Identify which cell holds the provided text, then report its [X, Y] central coordinate. 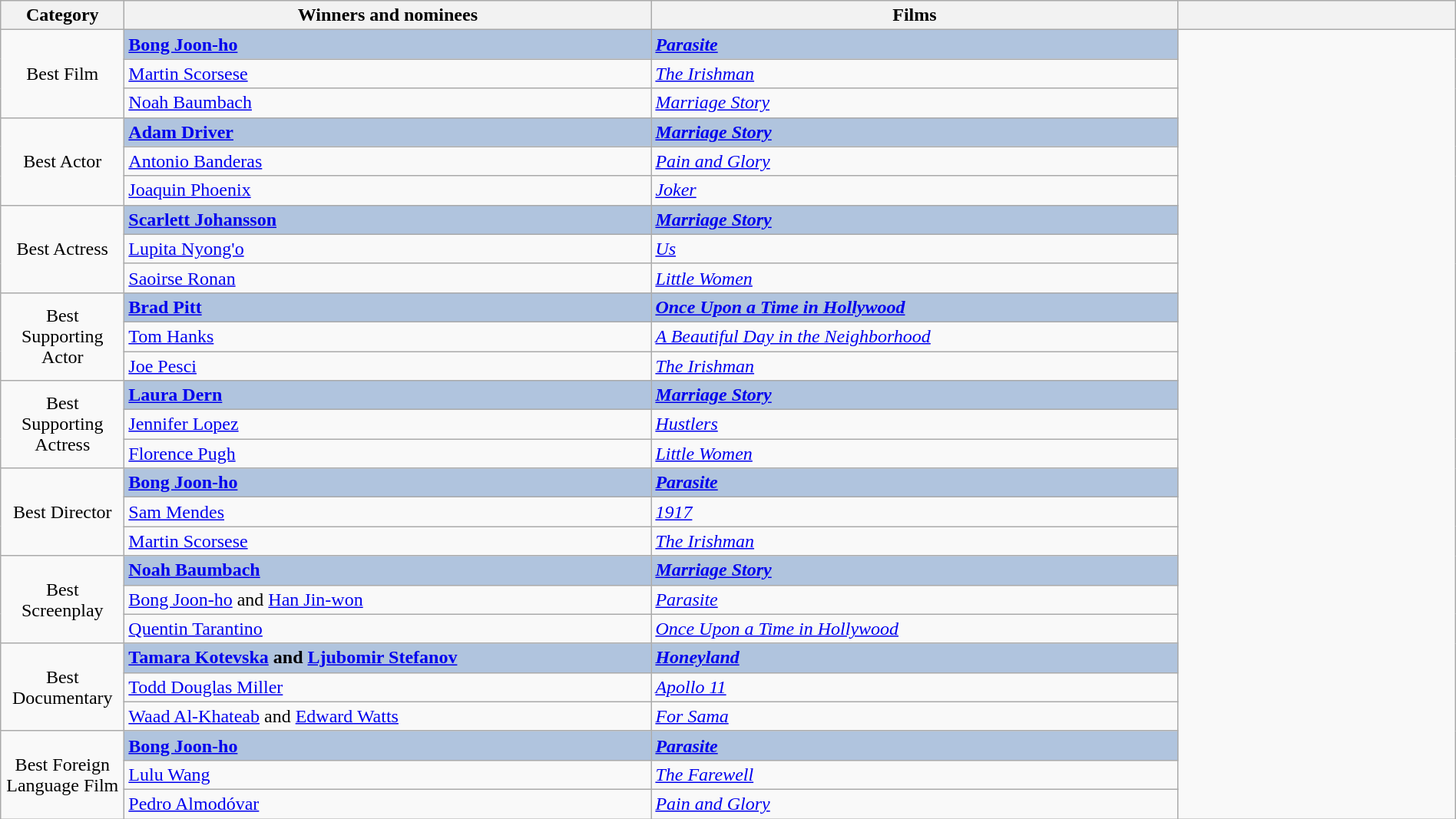
Todd Douglas Miller [388, 687]
Best Supporting Actor [63, 336]
Best Screenplay [63, 599]
Laura Dern [388, 395]
1917 [915, 512]
Best Actress [63, 249]
The Farewell [915, 774]
Best Director [63, 512]
Waad Al-Khateab and Edward Watts [388, 716]
Jennifer Lopez [388, 424]
Winners and nominees [388, 15]
Best Foreign Language Film [63, 774]
Films [915, 15]
Antonio Banderas [388, 161]
Pedro Almodóvar [388, 804]
Brad Pitt [388, 307]
Apollo 11 [915, 687]
Scarlett Johansson [388, 220]
Florence Pugh [388, 454]
Saoirse Ronan [388, 278]
Tamara Kotevska and Ljubomir Stefanov [388, 658]
A Beautiful Day in the Neighborhood [915, 336]
Sam Mendes [388, 512]
Best Documentary [63, 687]
Honeyland [915, 658]
Best Actor [63, 161]
Hustlers [915, 424]
Best Supporting Actress [63, 424]
For Sama [915, 716]
Quentin Tarantino [388, 629]
Joker [915, 190]
Category [63, 15]
Tom Hanks [388, 336]
Bong Joon-ho and Han Jin-won [388, 599]
Adam Driver [388, 132]
Lupita Nyong'o [388, 249]
Joe Pesci [388, 366]
Us [915, 249]
Best Film [63, 74]
Joaquin Phoenix [388, 190]
Lulu Wang [388, 774]
